For the text-containing cell, return its midpoint in (x, y) coordinate format. 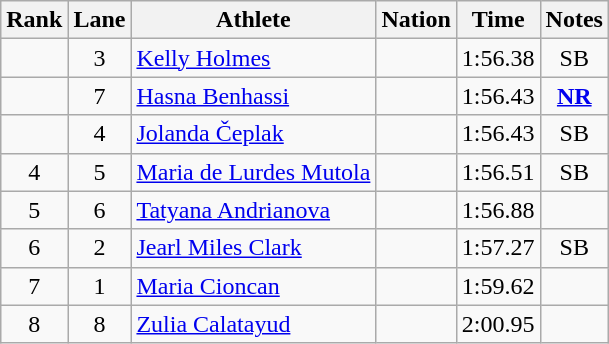
Jolanda Čeplak (254, 134)
2 (100, 248)
Time (498, 20)
Hasna Benhassi (254, 96)
Lane (100, 20)
1:56.51 (498, 172)
Tatyana Andrianova (254, 210)
1 (100, 286)
1:59.62 (498, 286)
Notes (574, 20)
3 (100, 58)
1:57.27 (498, 248)
Zulia Calatayud (254, 324)
1:56.88 (498, 210)
Kelly Holmes (254, 58)
Athlete (254, 20)
Maria de Lurdes Mutola (254, 172)
Maria Cioncan (254, 286)
Nation (416, 20)
Jearl Miles Clark (254, 248)
2:00.95 (498, 324)
Rank (34, 20)
NR (574, 96)
1:56.38 (498, 58)
